Pinpoint the cell where the given text exists, returning its (X, Y) midpoint coordinate. 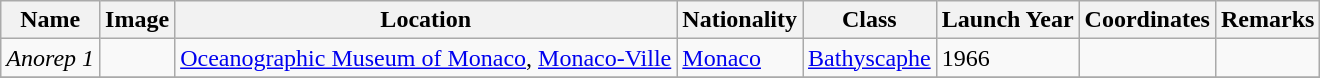
1966 (1008, 58)
Name (50, 20)
Bathyscaphe (870, 58)
Anorep 1 (50, 58)
Nationality (740, 20)
Launch Year (1008, 20)
Remarks (1267, 20)
Oceanographic Museum of Monaco, Monaco-Ville (426, 58)
Location (426, 20)
Coordinates (1147, 20)
Monaco (740, 58)
Class (870, 20)
Image (138, 20)
